Scan for the cell matching the given text and deliver its (X, Y) coordinate at center. 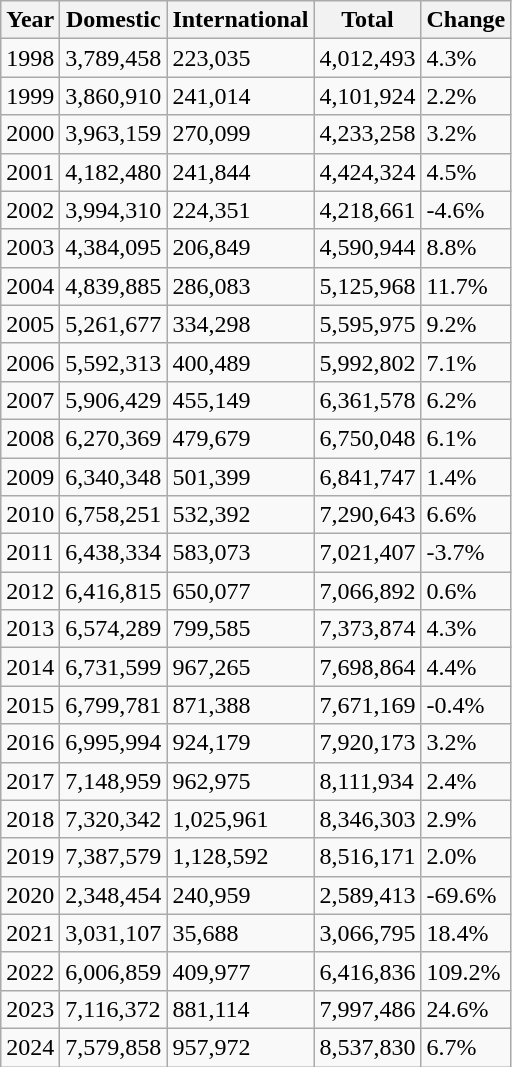
7,579,858 (114, 1047)
334,298 (240, 324)
2021 (30, 933)
240,959 (240, 895)
7,066,892 (368, 591)
7,290,643 (368, 515)
2.4% (466, 781)
2002 (30, 210)
Change (466, 20)
270,099 (240, 134)
4.5% (466, 172)
6,799,781 (114, 705)
2006 (30, 362)
6,006,859 (114, 971)
871,388 (240, 705)
6,758,251 (114, 515)
206,849 (240, 248)
501,399 (240, 477)
2014 (30, 667)
7,387,579 (114, 857)
2020 (30, 895)
241,014 (240, 96)
4,218,661 (368, 210)
2008 (30, 438)
2012 (30, 591)
4,101,924 (368, 96)
2000 (30, 134)
6.1% (466, 438)
3,066,795 (368, 933)
409,977 (240, 971)
962,975 (240, 781)
1,025,961 (240, 819)
0.6% (466, 591)
6,361,578 (368, 400)
9.2% (466, 324)
455,149 (240, 400)
2004 (30, 286)
6,340,348 (114, 477)
5,595,975 (368, 324)
4,424,324 (368, 172)
2.2% (466, 96)
18.4% (466, 933)
7,920,173 (368, 743)
223,035 (240, 58)
2011 (30, 553)
Domestic (114, 20)
-3.7% (466, 553)
241,844 (240, 172)
5,992,802 (368, 362)
4,590,944 (368, 248)
4.4% (466, 667)
-4.6% (466, 210)
4,012,493 (368, 58)
7,021,407 (368, 553)
4,233,258 (368, 134)
4,182,480 (114, 172)
2,589,413 (368, 895)
6.6% (466, 515)
6,731,599 (114, 667)
2,348,454 (114, 895)
-69.6% (466, 895)
6,574,289 (114, 629)
5,592,313 (114, 362)
2023 (30, 1009)
Year (30, 20)
1999 (30, 96)
7,148,959 (114, 781)
8,516,171 (368, 857)
8,111,934 (368, 781)
7,373,874 (368, 629)
8.8% (466, 248)
479,679 (240, 438)
3,994,310 (114, 210)
2018 (30, 819)
Total (368, 20)
2009 (30, 477)
109.2% (466, 971)
8,346,303 (368, 819)
2024 (30, 1047)
3,789,458 (114, 58)
2015 (30, 705)
1.4% (466, 477)
6,416,815 (114, 591)
24.6% (466, 1009)
7,997,486 (368, 1009)
2017 (30, 781)
2.9% (466, 819)
224,351 (240, 210)
799,585 (240, 629)
6,841,747 (368, 477)
924,179 (240, 743)
5,906,429 (114, 400)
967,265 (240, 667)
6,270,369 (114, 438)
1,128,592 (240, 857)
3,963,159 (114, 134)
532,392 (240, 515)
11.7% (466, 286)
6,995,994 (114, 743)
881,114 (240, 1009)
-0.4% (466, 705)
3,860,910 (114, 96)
International (240, 20)
400,489 (240, 362)
7.1% (466, 362)
5,261,677 (114, 324)
2001 (30, 172)
6.7% (466, 1047)
2022 (30, 971)
2013 (30, 629)
5,125,968 (368, 286)
2007 (30, 400)
4,384,095 (114, 248)
957,972 (240, 1047)
2.0% (466, 857)
7,116,372 (114, 1009)
286,083 (240, 286)
2003 (30, 248)
2005 (30, 324)
3,031,107 (114, 933)
6,438,334 (114, 553)
6,750,048 (368, 438)
7,698,864 (368, 667)
2019 (30, 857)
8,537,830 (368, 1047)
6.2% (466, 400)
4,839,885 (114, 286)
583,073 (240, 553)
35,688 (240, 933)
650,077 (240, 591)
2010 (30, 515)
2016 (30, 743)
7,671,169 (368, 705)
7,320,342 (114, 819)
1998 (30, 58)
6,416,836 (368, 971)
